Provide the [X, Y] coordinate of the cell's center where the given text is located.  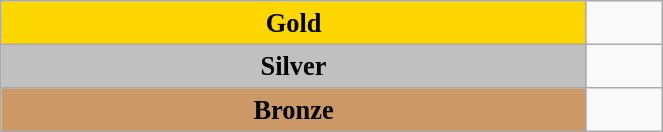
Bronze [294, 109]
Gold [294, 22]
Silver [294, 66]
